From the cell containing the given text, extract its center point as [X, Y] coordinate. 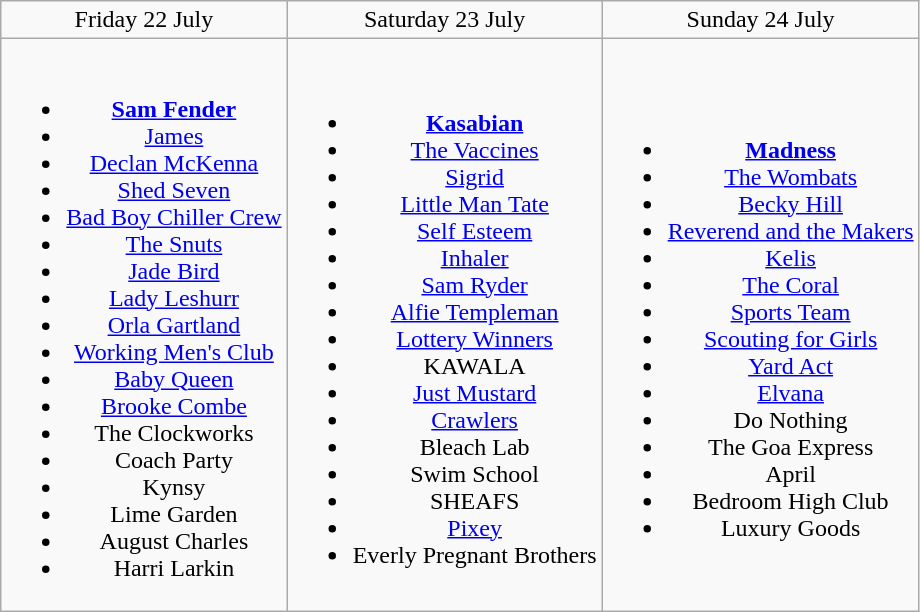
Friday 22 July [144, 20]
Saturday 23 July [444, 20]
Sunday 24 July [760, 20]
